Detect which cell encompasses the target text, then output its (X, Y) center coordinate. 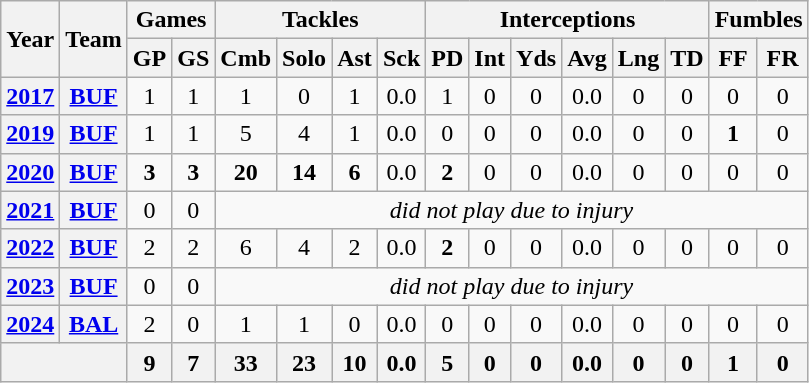
Yds (536, 58)
2023 (30, 286)
2022 (30, 248)
9 (149, 362)
2021 (30, 210)
Year (30, 39)
TD (687, 58)
10 (355, 362)
Int (490, 58)
Tackles (320, 20)
14 (304, 172)
Ast (355, 58)
Team (94, 39)
FR (782, 58)
2017 (30, 96)
2024 (30, 324)
20 (246, 172)
2019 (30, 134)
BAL (94, 324)
GS (194, 58)
PD (448, 58)
Solo (304, 58)
7 (194, 362)
23 (304, 362)
33 (246, 362)
Fumbles (758, 20)
Lng (638, 58)
Games (170, 20)
Sck (401, 58)
GP (149, 58)
FF (733, 58)
Interceptions (568, 20)
2020 (30, 172)
Cmb (246, 58)
Avg (588, 58)
